Scan for the cell matching the given text and deliver its (X, Y) coordinate at center. 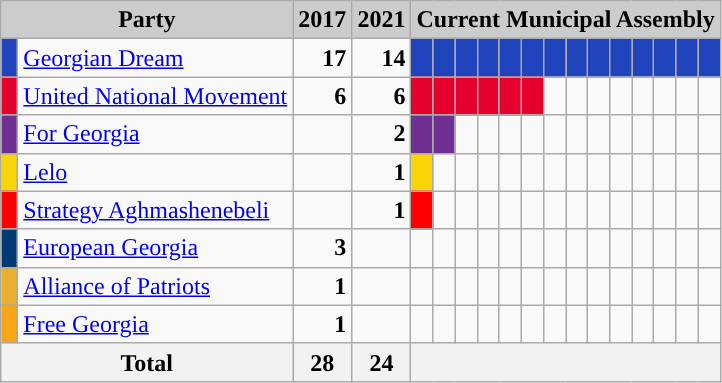
United National Movement (156, 96)
Current Municipal Assembly (566, 20)
28 (322, 362)
Georgian Dream (156, 58)
European Georgia (156, 248)
Lelo (156, 172)
2017 (322, 20)
24 (382, 362)
Total (147, 362)
3 (322, 248)
Free Georgia (156, 324)
17 (322, 58)
Party (147, 20)
2021 (382, 20)
2 (382, 134)
For Georgia (156, 134)
Alliance of Patriots (156, 286)
Strategy Aghmashenebeli (156, 210)
14 (382, 58)
